Extract the (X, Y) coordinate from the center of the cell holding the provided text.  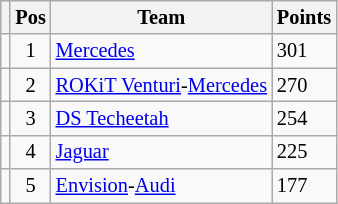
Mercedes (162, 51)
DS Techeetah (162, 118)
Points (304, 17)
ROKiT Venturi-Mercedes (162, 85)
Pos (30, 17)
301 (304, 51)
5 (30, 186)
177 (304, 186)
4 (30, 152)
225 (304, 152)
1 (30, 51)
270 (304, 85)
2 (30, 85)
254 (304, 118)
Jaguar (162, 152)
3 (30, 118)
Envision-Audi (162, 186)
Team (162, 17)
